Return the (X, Y) coordinate for the center point of the cell that contains the specified text.  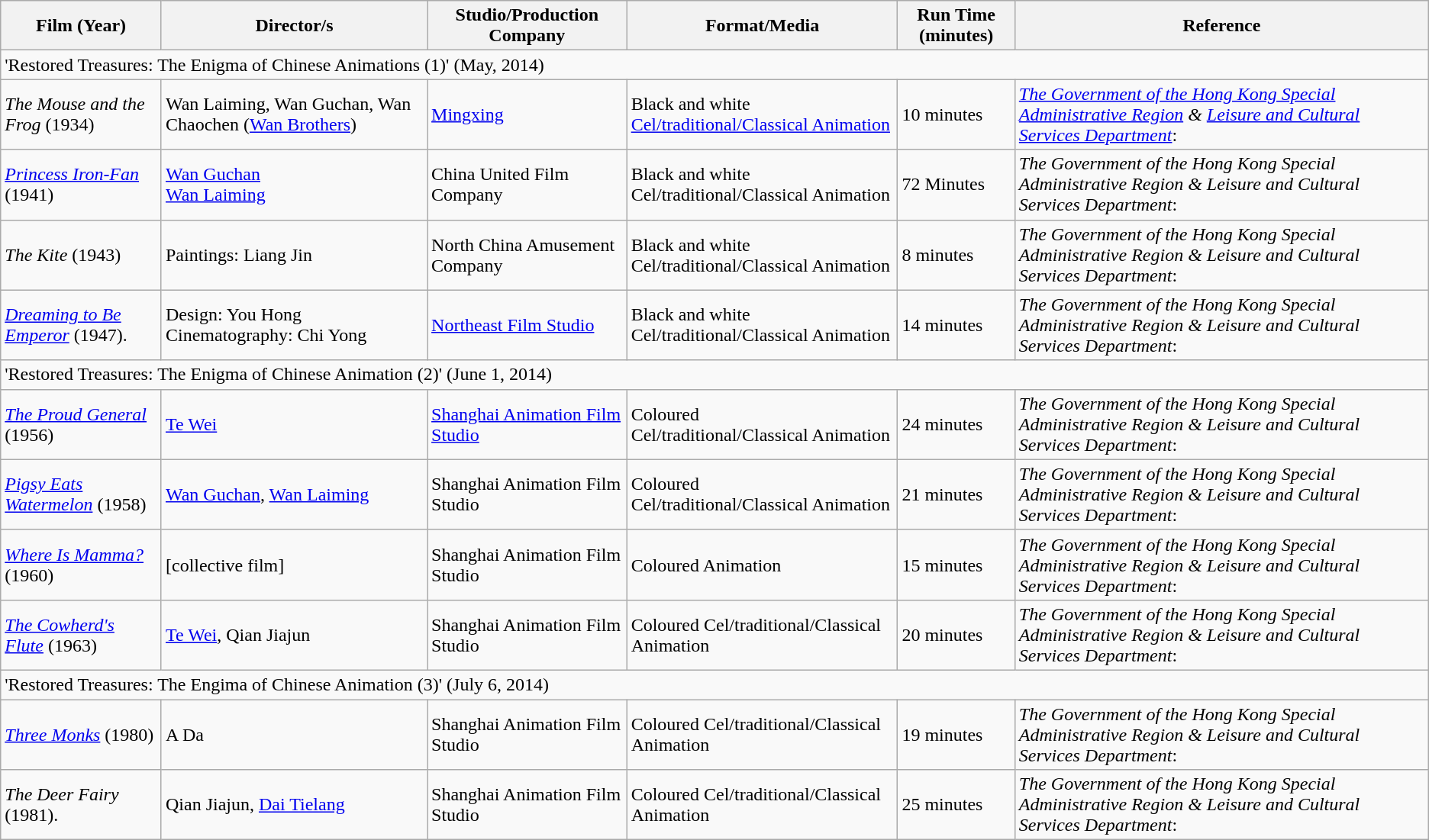
15 minutes (956, 565)
Northeast Film Studio (527, 325)
24 minutes (956, 424)
Mingxing (527, 114)
The Deer Fairy (1981). (81, 805)
North China Amusement Company (527, 255)
14 minutes (956, 325)
Coloured Animation (762, 565)
A Da (294, 734)
The Cowherd's Flute (1963) (81, 635)
Three Monks (1980) (81, 734)
19 minutes (956, 734)
72 Minutes (956, 185)
Film (Year) (81, 26)
[collective film] (294, 565)
'Restored Treasures: The Engima of Chinese Animation (3)' (July 6, 2014) (714, 684)
Run Time (minutes) (956, 26)
China United Film Company (527, 185)
Te Wei (294, 424)
Wan Laiming, Wan Guchan, Wan Chaochen (Wan Brothers) (294, 114)
Director/s (294, 26)
Design: You HongCinematography: Chi Yong (294, 325)
Te Wei, Qian Jiajun (294, 635)
Wan GuchanWan Laiming (294, 185)
'Restored Treasures: The Enigma of Chinese Animation (2)' (June 1, 2014) (714, 375)
The Mouse and the Frog (1934) (81, 114)
Format/Media (762, 26)
21 minutes (956, 494)
Pigsy Eats Watermelon (1958) (81, 494)
'Restored Treasures: The Enigma of Chinese Animations (1)' (May, 2014) (714, 65)
Dreaming to Be Emperor (1947). (81, 325)
Paintings: Liang Jin (294, 255)
The Proud General (1956) (81, 424)
25 minutes (956, 805)
Wan Guchan, Wan Laiming (294, 494)
Where Is Mamma? (1960) (81, 565)
The Kite (1943) (81, 255)
10 minutes (956, 114)
Qian Jiajun, Dai Tielang (294, 805)
20 minutes (956, 635)
Studio/Production Company (527, 26)
Reference (1221, 26)
8 minutes (956, 255)
Princess Iron-Fan (1941) (81, 185)
